Identify which cell holds the provided text, then report its [x, y] central coordinate. 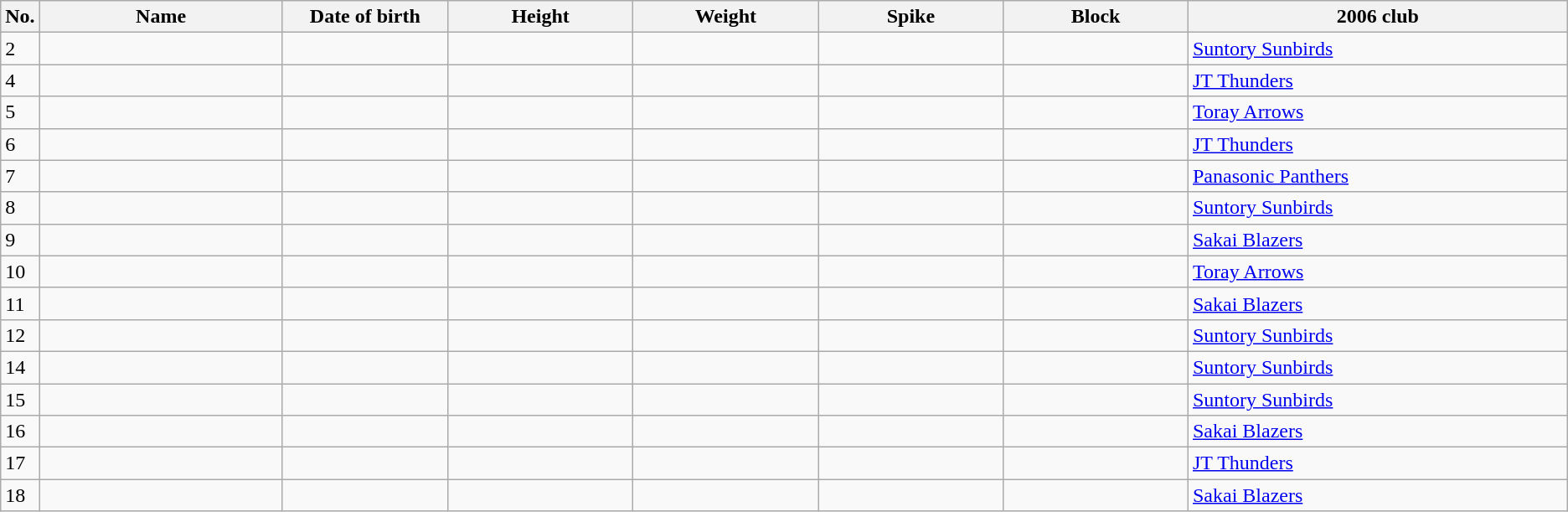
Spike [911, 17]
Block [1096, 17]
6 [20, 144]
Height [541, 17]
7 [20, 176]
Name [161, 17]
5 [20, 112]
14 [20, 367]
15 [20, 400]
8 [20, 208]
Date of birth [365, 17]
11 [20, 303]
10 [20, 272]
2 [20, 49]
2006 club [1377, 17]
16 [20, 432]
9 [20, 240]
Weight [725, 17]
4 [20, 80]
12 [20, 335]
Panasonic Panthers [1377, 176]
17 [20, 463]
No. [20, 17]
18 [20, 495]
